Output the (X, Y) coordinate of the center of the cell containing the given text.  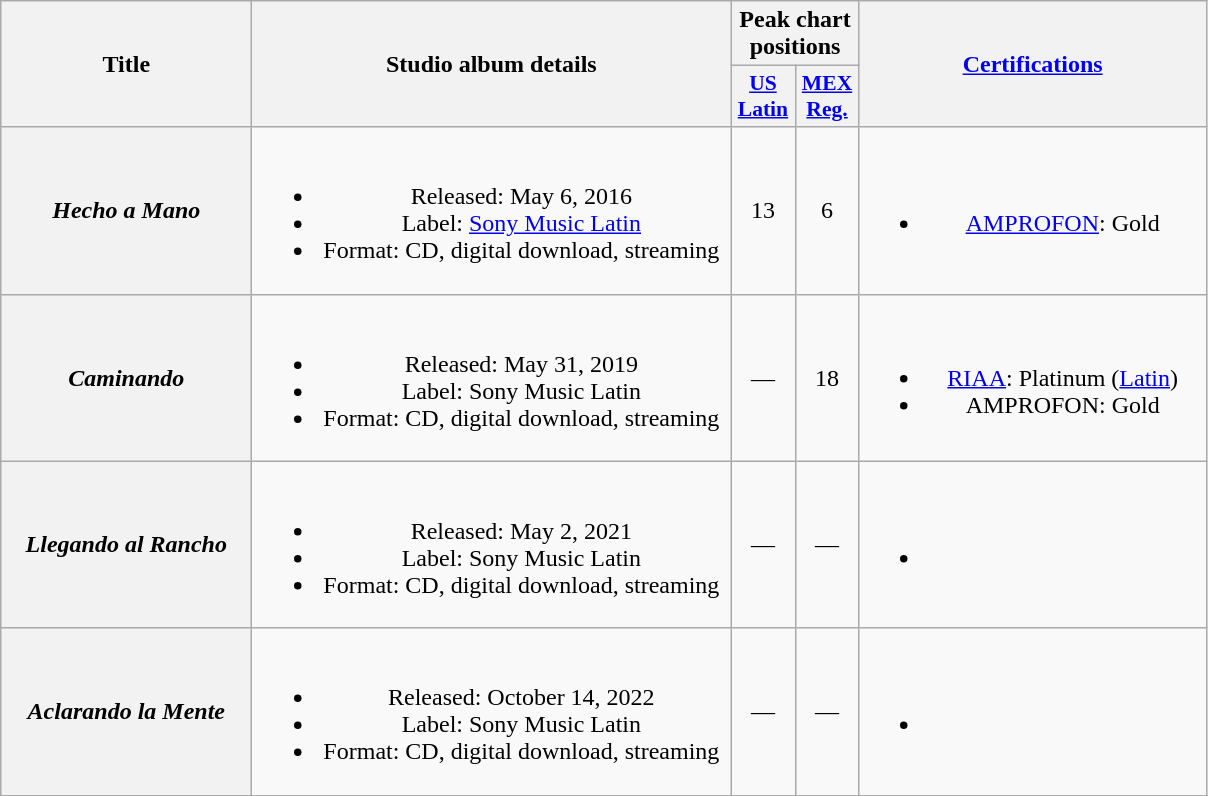
Released: May 6, 2016Label: Sony Music LatinFormat: CD, digital download, streaming (492, 210)
Released: May 2, 2021Label: Sony Music LatinFormat: CD, digital download, streaming (492, 544)
6 (827, 210)
Hecho a Mano (126, 210)
Caminando (126, 378)
AMPROFON: Gold (1032, 210)
USLatin (763, 96)
Title (126, 64)
Studio album details (492, 64)
Llegando al Rancho (126, 544)
MEXReg. (827, 96)
Peak chart positions (795, 34)
Aclarando la Mente (126, 712)
Certifications (1032, 64)
RIAA: Platinum (Latin)AMPROFON: Gold (1032, 378)
13 (763, 210)
Released: May 31, 2019Label: Sony Music LatinFormat: CD, digital download, streaming (492, 378)
Released: October 14, 2022Label: Sony Music LatinFormat: CD, digital download, streaming (492, 712)
18 (827, 378)
